For the text-containing cell, return its midpoint in [X, Y] coordinate format. 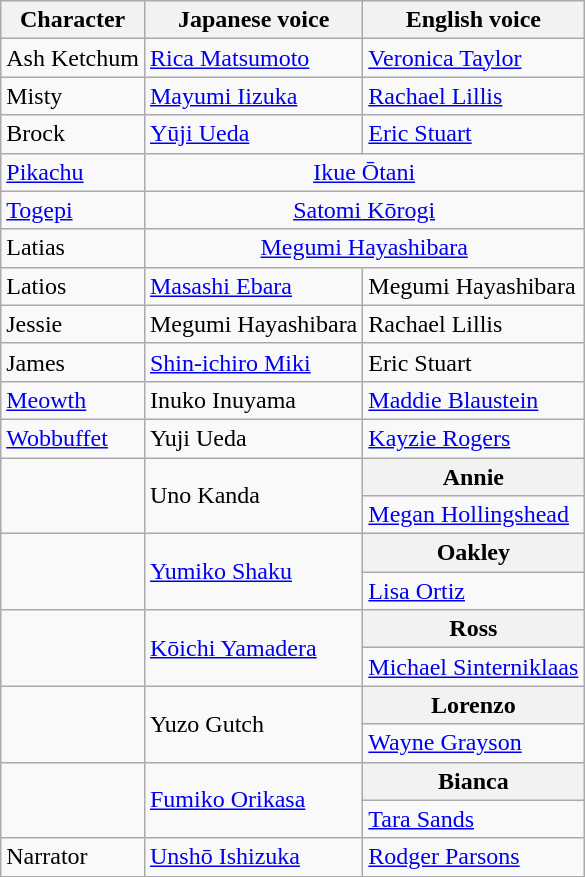
Brock [73, 134]
English voice [474, 20]
Kayzie Rogers [474, 438]
Fumiko Orikasa [253, 800]
Wobbuffet [73, 438]
James [73, 362]
Lorenzo [474, 705]
Ash Ketchum [73, 58]
Rica Matsumoto [253, 58]
Yuji Ueda [253, 438]
Yūji Ueda [253, 134]
Ross [474, 629]
Uno Kanda [253, 496]
Maddie Blaustein [474, 400]
Latias [73, 248]
Ikue Ōtani [364, 172]
Megan Hollingshead [474, 515]
Yumiko Shaku [253, 572]
Mayumi Iizuka [253, 96]
Michael Sinterniklaas [474, 667]
Pikachu [73, 172]
Oakley [474, 553]
Togepi [73, 210]
Jessie [73, 324]
Annie [474, 477]
Rodger Parsons [474, 857]
Latios [73, 286]
Character [73, 20]
Veronica Taylor [474, 58]
Unshō Ishizuka [253, 857]
Wayne Grayson [474, 743]
Inuko Inuyama [253, 400]
Kōichi Yamadera [253, 648]
Bianca [474, 781]
Masashi Ebara [253, 286]
Meowth [73, 400]
Yuzo Gutch [253, 724]
Tara Sands [474, 819]
Misty [73, 96]
Shin-ichiro Miki [253, 362]
Satomi Kōrogi [364, 210]
Narrator [73, 857]
Lisa Ortiz [474, 591]
Japanese voice [253, 20]
